Find where the given text appears and provide that cell's center as (x, y) coordinate. 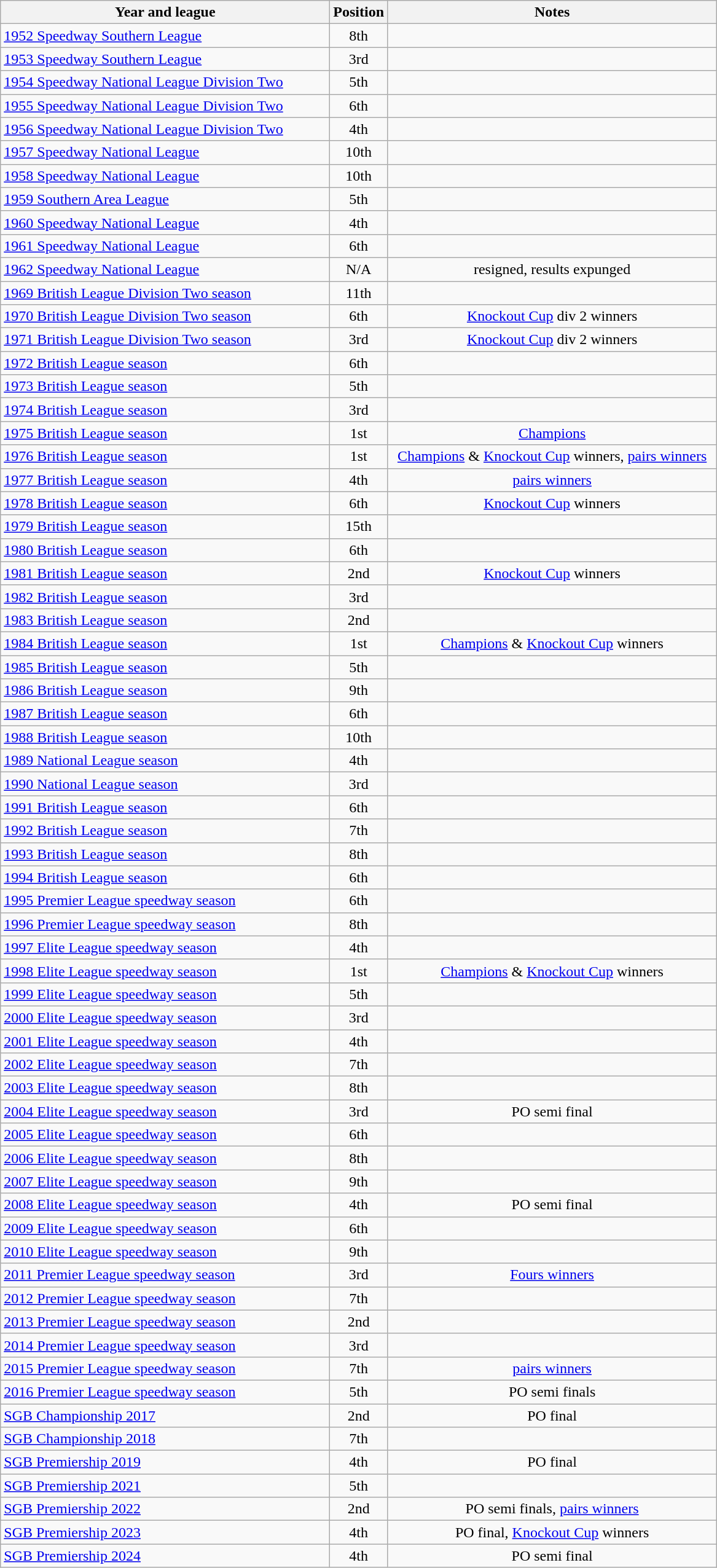
1980 British League season (165, 550)
1990 National League season (165, 784)
SGB Premiership 2019 (165, 1462)
1958 Speedway National League (165, 176)
1993 British League season (165, 854)
1959 Southern Area League (165, 199)
1985 British League season (165, 667)
Champions (552, 433)
1961 Speedway National League (165, 246)
1988 British League season (165, 737)
2011 Premier League speedway season (165, 1275)
1998 Elite League speedway season (165, 971)
2013 Premier League speedway season (165, 1322)
2004 Elite League speedway season (165, 1111)
SGB Championship 2017 (165, 1415)
1978 British League season (165, 503)
2002 Elite League speedway season (165, 1065)
1983 British League season (165, 620)
2007 Elite League speedway season (165, 1182)
Fours winners (552, 1275)
1992 British League season (165, 831)
1956 Speedway National League Division Two (165, 129)
Champions & Knockout Cup winners, pairs winners (552, 457)
1979 British League season (165, 527)
1955 Speedway National League Division Two (165, 106)
2015 Premier League speedway season (165, 1368)
15th (359, 527)
2006 Elite League speedway season (165, 1158)
1974 British League season (165, 410)
Position (359, 12)
1994 British League season (165, 877)
2012 Premier League speedway season (165, 1298)
PO semi finals, pairs winners (552, 1509)
2000 Elite League speedway season (165, 1017)
1975 British League season (165, 433)
PO final, Knockout Cup winners (552, 1532)
SGB Premiership 2022 (165, 1509)
1973 British League season (165, 386)
1953 Speedway Southern League (165, 59)
2014 Premier League speedway season (165, 1345)
1984 British League season (165, 643)
1960 Speedway National League (165, 222)
1952 Speedway Southern League (165, 36)
1986 British League season (165, 691)
2010 Elite League speedway season (165, 1252)
1999 Elite League speedway season (165, 994)
1995 Premier League speedway season (165, 901)
1976 British League season (165, 457)
1991 British League season (165, 807)
2008 Elite League speedway season (165, 1205)
Year and league (165, 12)
resigned, results expunged (552, 269)
2001 Elite League speedway season (165, 1041)
SGB Premiership 2024 (165, 1556)
1972 British League season (165, 363)
PO semi finals (552, 1392)
SGB Premiership 2021 (165, 1486)
1981 British League season (165, 573)
11th (359, 293)
1989 National League season (165, 761)
1996 Premier League speedway season (165, 924)
1997 Elite League speedway season (165, 947)
Notes (552, 12)
2009 Elite League speedway season (165, 1228)
1957 Speedway National League (165, 152)
N/A (359, 269)
1982 British League season (165, 597)
1970 British League Division Two season (165, 316)
1962 Speedway National League (165, 269)
1977 British League season (165, 480)
SGB Championship 2018 (165, 1439)
1954 Speedway National League Division Two (165, 82)
1969 British League Division Two season (165, 293)
SGB Premiership 2023 (165, 1532)
2005 Elite League speedway season (165, 1135)
2003 Elite League speedway season (165, 1088)
1987 British League season (165, 714)
2016 Premier League speedway season (165, 1392)
1971 British League Division Two season (165, 340)
